Identify which cell holds the provided text, then report its [X, Y] central coordinate. 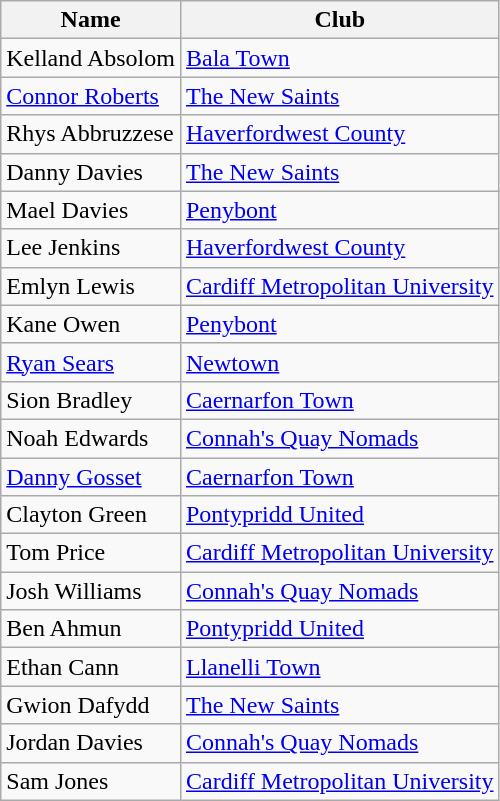
Lee Jenkins [91, 248]
Club [340, 20]
Clayton Green [91, 515]
Sion Bradley [91, 400]
Ryan Sears [91, 362]
Connor Roberts [91, 96]
Bala Town [340, 58]
Kelland Absolom [91, 58]
Kane Owen [91, 324]
Newtown [340, 362]
Gwion Dafydd [91, 705]
Tom Price [91, 553]
Llanelli Town [340, 667]
Rhys Abbruzzese [91, 134]
Name [91, 20]
Danny Davies [91, 172]
Ben Ahmun [91, 629]
Mael Davies [91, 210]
Noah Edwards [91, 438]
Ethan Cann [91, 667]
Josh Williams [91, 591]
Emlyn Lewis [91, 286]
Sam Jones [91, 781]
Jordan Davies [91, 743]
Danny Gosset [91, 477]
